Determine the (x, y) coordinate at the center of the cell enclosing the given text.  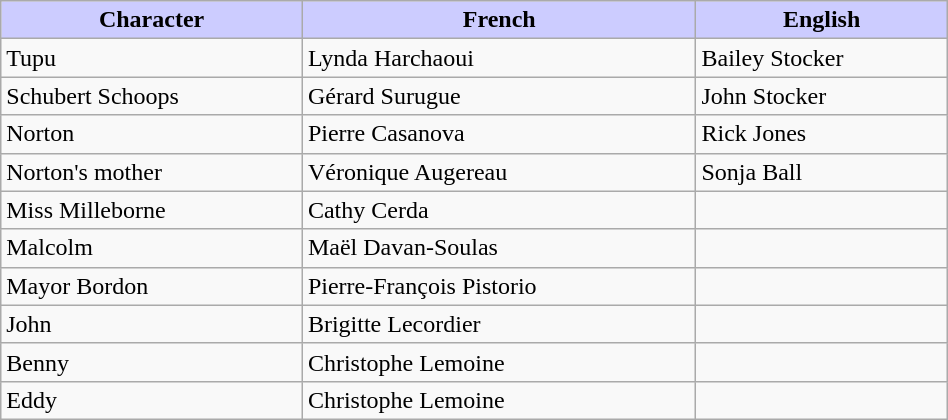
Tupu (152, 58)
Sonja Ball (822, 172)
Maël Davan-Soulas (499, 248)
John Stocker (822, 96)
Bailey Stocker (822, 58)
Pierre-François Pistorio (499, 286)
Malcolm (152, 248)
Cathy Cerda (499, 210)
Rick Jones (822, 134)
John (152, 324)
Gérard Surugue (499, 96)
Benny (152, 362)
Character (152, 20)
Norton's mother (152, 172)
Véronique Augereau (499, 172)
Miss Milleborne (152, 210)
Eddy (152, 400)
French (499, 20)
Lynda Harchaoui (499, 58)
Pierre Casanova (499, 134)
Mayor Bordon (152, 286)
Brigitte Lecordier (499, 324)
English (822, 20)
Norton (152, 134)
Schubert Schoops (152, 96)
